Pinpoint the cell where the given text exists, returning its [x, y] midpoint coordinate. 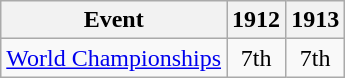
1913 [316, 20]
World Championships [114, 58]
1912 [256, 20]
Event [114, 20]
